Extract the [X, Y] coordinate from the center of the cell holding the provided text.  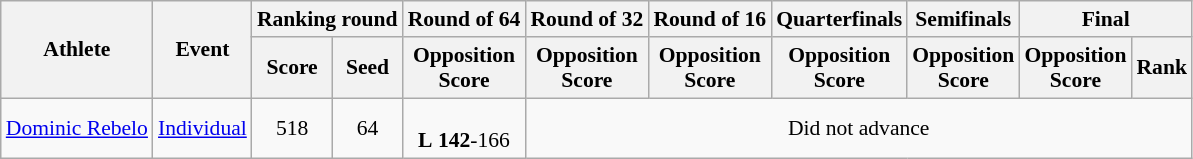
Did not advance [858, 128]
Athlete [77, 50]
Seed [367, 68]
Event [202, 50]
L 142-166 [464, 128]
518 [292, 128]
Quarterfinals [839, 19]
64 [367, 128]
Round of 32 [586, 19]
Ranking round [328, 19]
Individual [202, 128]
Dominic Rebelo [77, 128]
Round of 16 [710, 19]
Final [1106, 19]
Rank [1162, 68]
Round of 64 [464, 19]
Semifinals [963, 19]
Score [292, 68]
